Scan for the cell matching the given text and deliver its [X, Y] coordinate at center. 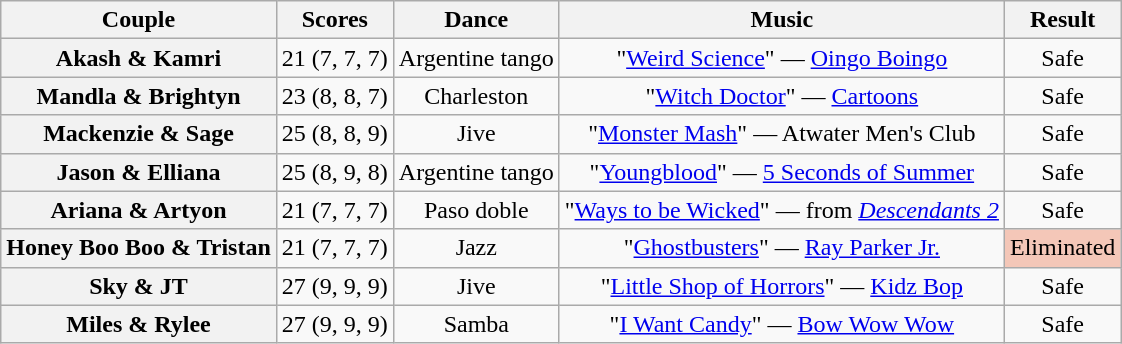
Jazz [476, 248]
Honey Boo Boo & Tristan [139, 248]
Eliminated [1062, 248]
Scores [334, 20]
Dance [476, 20]
23 (8, 8, 7) [334, 96]
25 (8, 8, 9) [334, 134]
Miles & Rylee [139, 324]
Jason & Elliana [139, 172]
"I Want Candy" — Bow Wow Wow [782, 324]
Mandla & Brightyn [139, 96]
"Witch Doctor" — Cartoons [782, 96]
Mackenzie & Sage [139, 134]
Music [782, 20]
"Youngblood" — 5 Seconds of Summer [782, 172]
Akash & Kamri [139, 58]
"Ghostbusters" — Ray Parker Jr. [782, 248]
"Little Shop of Horrors" — Kidz Bop [782, 286]
Result [1062, 20]
Ariana & Artyon [139, 210]
"Weird Science" — Oingo Boingo [782, 58]
Sky & JT [139, 286]
"Monster Mash" — Atwater Men's Club [782, 134]
Paso doble [476, 210]
Charleston [476, 96]
25 (8, 9, 8) [334, 172]
Samba [476, 324]
"Ways to be Wicked" — from Descendants 2 [782, 210]
Couple [139, 20]
